Return the (x, y) coordinate for the center point of the cell that contains the specified text.  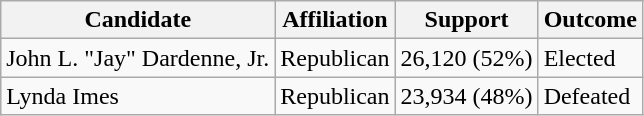
Candidate (138, 20)
Elected (590, 58)
Affiliation (335, 20)
Support (466, 20)
Defeated (590, 96)
Lynda Imes (138, 96)
Outcome (590, 20)
26,120 (52%) (466, 58)
23,934 (48%) (466, 96)
John L. "Jay" Dardenne, Jr. (138, 58)
